Identify which cell holds the provided text, then report its [x, y] central coordinate. 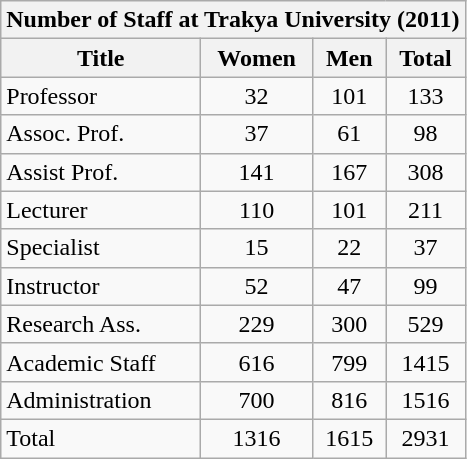
700 [257, 400]
32 [257, 96]
2931 [426, 438]
Assoc. Prof. [101, 134]
22 [349, 248]
529 [426, 324]
308 [426, 172]
61 [349, 134]
52 [257, 286]
Academic Staff [101, 362]
110 [257, 210]
Number of Staff at Trakya University (2011) [233, 20]
141 [257, 172]
1415 [426, 362]
Assist Prof. [101, 172]
Lecturer [101, 210]
Title [101, 58]
1516 [426, 400]
300 [349, 324]
229 [257, 324]
167 [349, 172]
Research Ass. [101, 324]
Men [349, 58]
1316 [257, 438]
Professor [101, 96]
99 [426, 286]
98 [426, 134]
211 [426, 210]
616 [257, 362]
15 [257, 248]
Administration [101, 400]
Specialist [101, 248]
Women [257, 58]
816 [349, 400]
Instructor [101, 286]
799 [349, 362]
47 [349, 286]
133 [426, 96]
1615 [349, 438]
